For the text-containing cell, return its midpoint in [x, y] coordinate format. 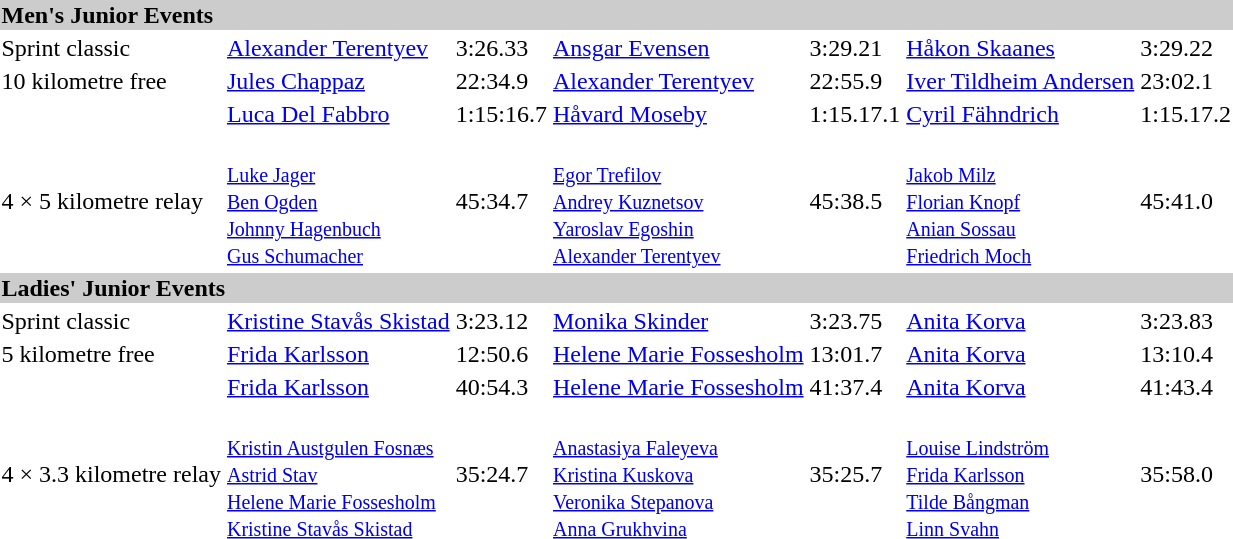
40:54.3 [501, 387]
1:15.17.1 [855, 114]
13:10.4 [1186, 354]
Ansgar Evensen [678, 48]
Jules Chappaz [338, 81]
3:29.22 [1186, 48]
Håvard Moseby [678, 114]
Egor TrefilovAndrey KuznetsovYaroslav EgoshinAlexander Terentyev [678, 201]
45:41.0 [1186, 201]
45:38.5 [855, 201]
41:37.4 [855, 387]
Iver Tildheim Andersen [1020, 81]
10 kilometre free [111, 81]
3:23.75 [855, 321]
Luca Del Fabbro [338, 114]
22:34.9 [501, 81]
3:23.12 [501, 321]
Ladies' Junior Events [616, 288]
Monika Skinder [678, 321]
Jakob MilzFlorian KnopfAnian SossauFriedrich Moch [1020, 201]
Men's Junior Events [616, 15]
3:29.21 [855, 48]
5 kilometre free [111, 354]
23:02.1 [1186, 81]
3:23.83 [1186, 321]
1:15:16.7 [501, 114]
22:55.9 [855, 81]
1:15.17.2 [1186, 114]
3:26.33 [501, 48]
45:34.7 [501, 201]
Kristine Stavås Skistad [338, 321]
Håkon Skaanes [1020, 48]
41:43.4 [1186, 387]
12:50.6 [501, 354]
Luke JagerBen OgdenJohnny HagenbuchGus Schumacher [338, 201]
4 × 5 kilometre relay [111, 201]
13:01.7 [855, 354]
Cyril Fähndrich [1020, 114]
